Identify which cell holds the provided text, then report its [X, Y] central coordinate. 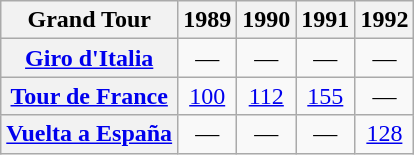
1992 [384, 20]
Giro d'Italia [90, 58]
Vuelta a España [90, 134]
112 [266, 96]
155 [326, 96]
128 [384, 134]
Tour de France [90, 96]
100 [208, 96]
1989 [208, 20]
1990 [266, 20]
Grand Tour [90, 20]
1991 [326, 20]
